Return [x, y] of the center of cell containing provided text 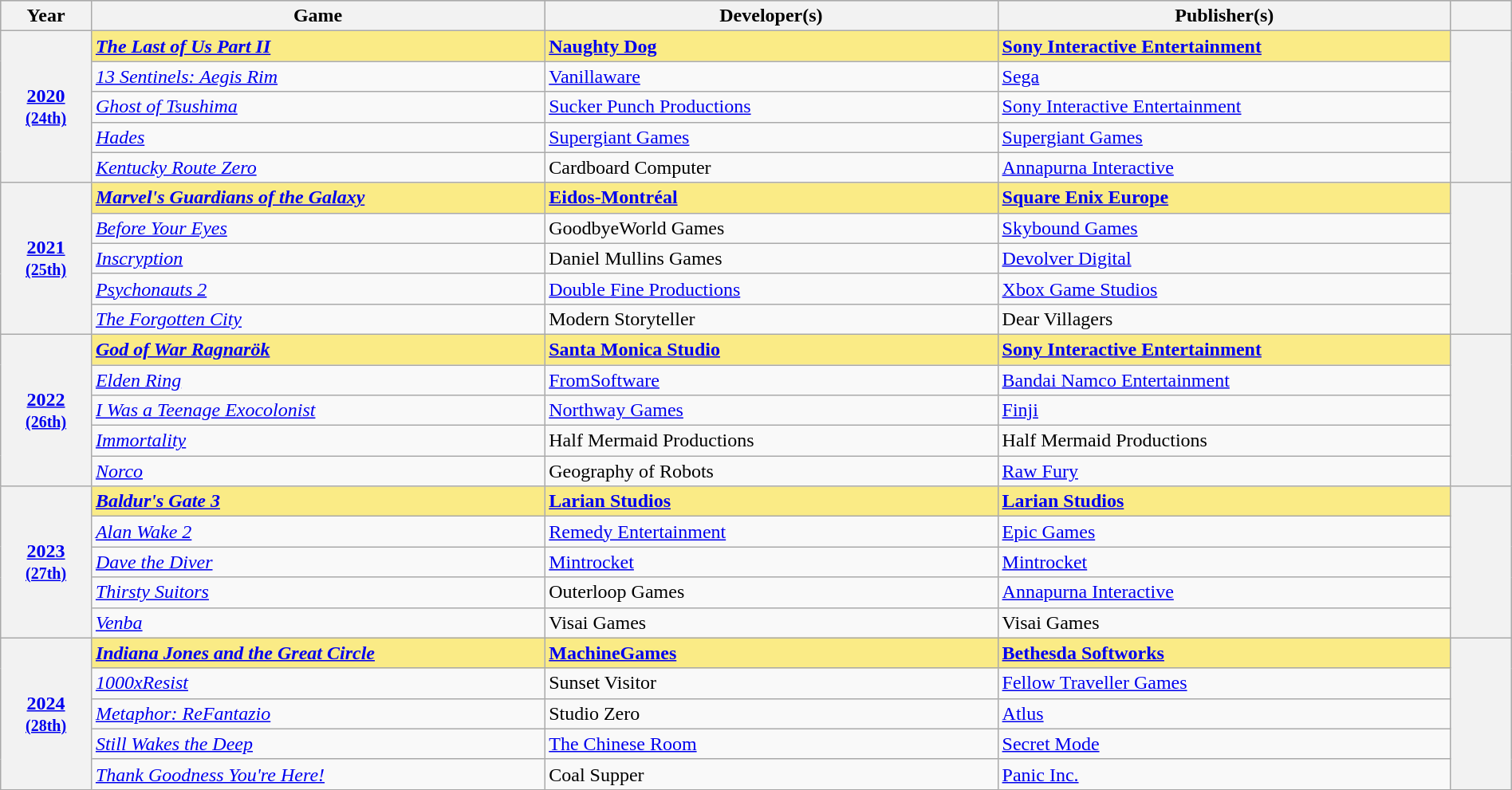
Alan Wake 2 [317, 532]
Naughty Dog [771, 46]
Skybound Games [1224, 228]
Northway Games [771, 411]
Dave the Diver [317, 562]
Fellow Traveller Games [1224, 683]
Publisher(s) [1224, 16]
MachineGames [771, 653]
Modern Storyteller [771, 319]
Panic Inc. [1224, 774]
Venba [317, 623]
Sega [1224, 77]
Square Enix Europe [1224, 198]
Bethesda Softworks [1224, 653]
Xbox Game Studios [1224, 289]
Elden Ring [317, 380]
2023 (27th) [46, 562]
Baldur's Gate 3 [317, 501]
Atlus [1224, 713]
Geography of Robots [771, 471]
Before Your Eyes [317, 228]
Remedy Entertainment [771, 532]
Outerloop Games [771, 592]
Thank Goodness You're Here! [317, 774]
Ghost of Tsushima [317, 107]
Finji [1224, 411]
GoodbyeWorld Games [771, 228]
I Was a Teenage Exocolonist [317, 411]
Norco [317, 471]
Sucker Punch Productions [771, 107]
Sunset Visitor [771, 683]
2024 (28th) [46, 713]
1000xResist [317, 683]
Hades [317, 137]
Dear Villagers [1224, 319]
Daniel Mullins Games [771, 258]
Year [46, 16]
Inscryption [317, 258]
Still Wakes the Deep [317, 744]
13 Sentinels: Aegis Rim [317, 77]
The Last of Us Part II [317, 46]
The Forgotten City [317, 319]
Secret Mode [1224, 744]
Bandai Namco Entertainment [1224, 380]
Psychonauts 2 [317, 289]
2022 (26th) [46, 410]
Marvel's Guardians of the Galaxy [317, 198]
The Chinese Room [771, 744]
Thirsty Suitors [317, 592]
Raw Fury [1224, 471]
Immortality [317, 441]
Cardboard Computer [771, 167]
2021 (25th) [46, 258]
Vanillaware [771, 77]
Coal Supper [771, 774]
2020 (24th) [46, 107]
Metaphor: ReFantazio [317, 713]
Game [317, 16]
Double Fine Productions [771, 289]
Eidos-Montréal [771, 198]
FromSoftware [771, 380]
God of War Ragnarök [317, 349]
Developer(s) [771, 16]
Epic Games [1224, 532]
Studio Zero [771, 713]
Indiana Jones and the Great Circle [317, 653]
Kentucky Route Zero [317, 167]
Santa Monica Studio [771, 349]
Devolver Digital [1224, 258]
